Search for the cell housing the specified text and yield its [X, Y] center coordinate. 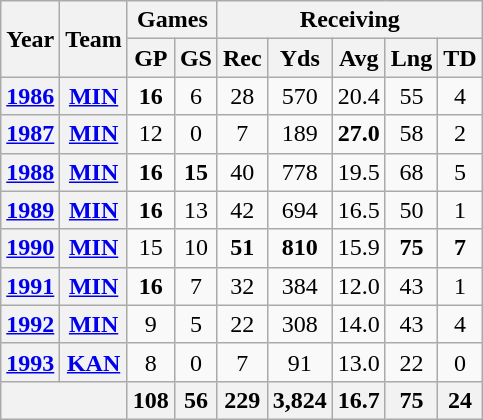
1987 [30, 134]
56 [196, 400]
1992 [30, 324]
TD [460, 58]
Team [94, 39]
24 [460, 400]
1991 [30, 286]
91 [300, 362]
9 [150, 324]
13.0 [358, 362]
32 [242, 286]
8 [150, 362]
Rec [242, 58]
12.0 [358, 286]
12 [150, 134]
42 [242, 210]
GS [196, 58]
19.5 [358, 172]
Lng [411, 58]
Games [172, 20]
1989 [30, 210]
2 [460, 134]
229 [242, 400]
1993 [30, 362]
58 [411, 134]
Year [30, 39]
1990 [30, 248]
20.4 [358, 96]
189 [300, 134]
570 [300, 96]
308 [300, 324]
16.7 [358, 400]
13 [196, 210]
KAN [94, 362]
28 [242, 96]
108 [150, 400]
1988 [30, 172]
1986 [30, 96]
16.5 [358, 210]
10 [196, 248]
384 [300, 286]
694 [300, 210]
778 [300, 172]
51 [242, 248]
Yds [300, 58]
55 [411, 96]
50 [411, 210]
Avg [358, 58]
6 [196, 96]
GP [150, 58]
810 [300, 248]
Receiving [350, 20]
15.9 [358, 248]
27.0 [358, 134]
3,824 [300, 400]
40 [242, 172]
68 [411, 172]
14.0 [358, 324]
